Scan for the cell matching the given text and deliver its [x, y] coordinate at center. 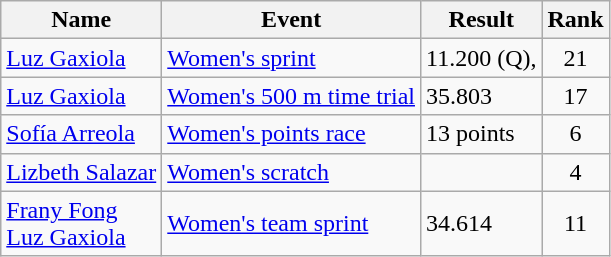
17 [576, 96]
13 points [481, 134]
4 [576, 172]
Women's sprint [292, 58]
Lizbeth Salazar [82, 172]
Women's team sprint [292, 224]
11.200 (Q), [481, 58]
Women's 500 m time trial [292, 96]
21 [576, 58]
Women's points race [292, 134]
34.614 [481, 224]
35.803 [481, 96]
6 [576, 134]
Result [481, 20]
Name [82, 20]
11 [576, 224]
Women's scratch [292, 172]
Sofía Arreola [82, 134]
Event [292, 20]
Frany FongLuz Gaxiola [82, 224]
Rank [576, 20]
